Provide the [X, Y] coordinate of the cell's center where the given text is located.  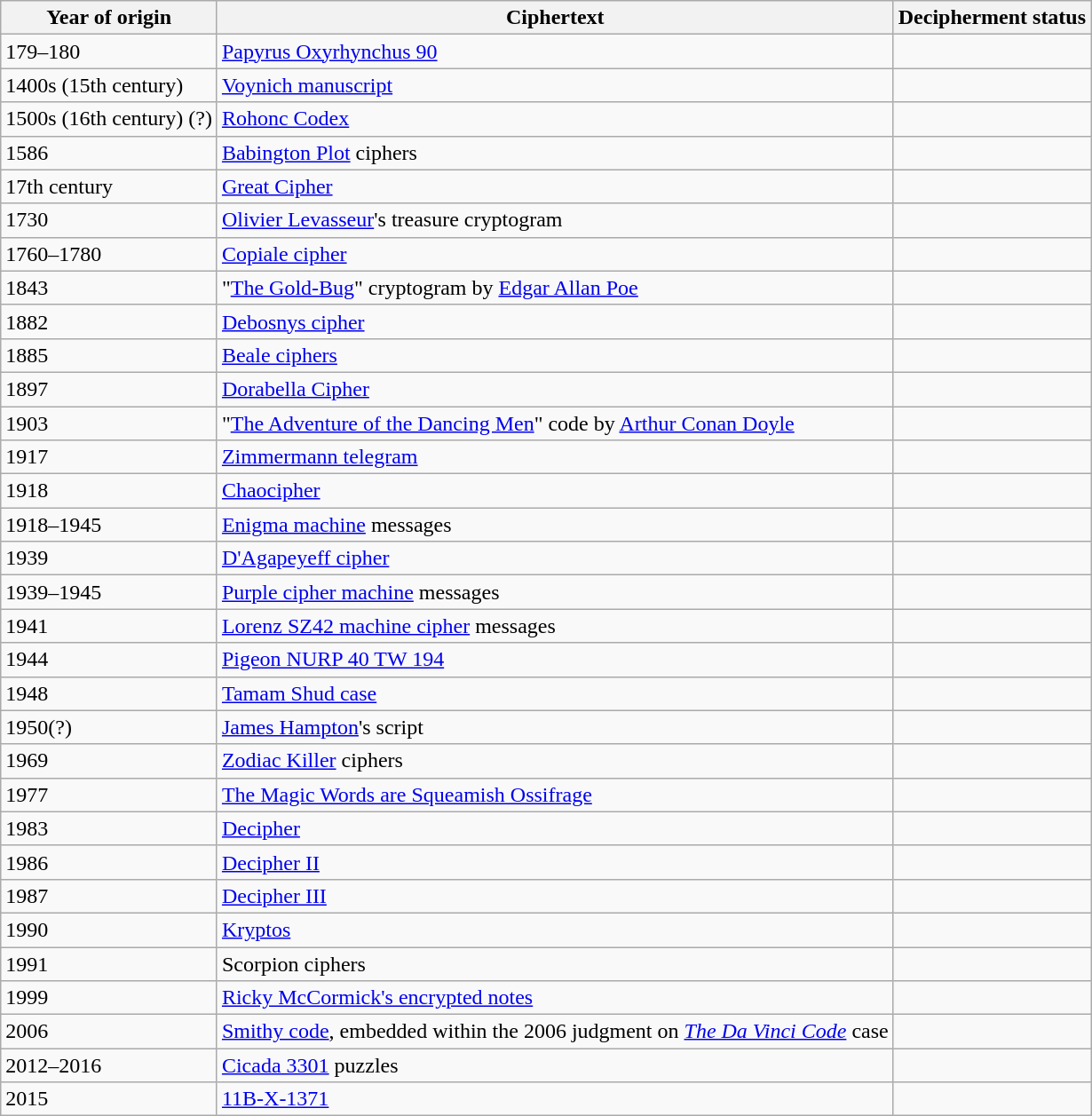
1941 [109, 626]
Tamam Shud case [555, 693]
Olivier Levasseur's treasure cryptogram [555, 220]
1999 [109, 998]
1917 [109, 457]
Decipher II [555, 862]
Decipher III [555, 896]
Dorabella Cipher [555, 389]
Cicada 3301 puzzles [555, 1065]
1400s (15th century) [109, 85]
"The Adventure of the Dancing Men" code by Arthur Conan Doyle [555, 423]
Scorpion ciphers [555, 963]
"The Gold-Bug" cryptogram by Edgar Allan Poe [555, 288]
Ciphertext [555, 18]
1990 [109, 930]
Babington Plot ciphers [555, 153]
D'Agapeyeff cipher [555, 558]
Copiale cipher [555, 254]
17th century [109, 186]
1983 [109, 828]
179–180 [109, 51]
Purple cipher machine messages [555, 592]
Lorenz SZ42 machine cipher messages [555, 626]
Chaocipher [555, 491]
Smithy code, embedded within the 2006 judgment on The Da Vinci Code case [555, 1032]
Enigma machine messages [555, 525]
Kryptos [555, 930]
Debosnys cipher [555, 321]
1843 [109, 288]
1977 [109, 795]
Decipherment status [992, 18]
1948 [109, 693]
11B-X-1371 [555, 1099]
The Magic Words are Squeamish Ossifrage [555, 795]
Great Cipher [555, 186]
1586 [109, 153]
1939–1945 [109, 592]
1986 [109, 862]
2012–2016 [109, 1065]
1897 [109, 389]
Pigeon NURP 40 TW 194 [555, 660]
1882 [109, 321]
1918 [109, 491]
Zodiac Killer ciphers [555, 761]
1939 [109, 558]
1500s (16th century) (?) [109, 119]
1885 [109, 355]
Rohonc Codex [555, 119]
Voynich manuscript [555, 85]
1950(?) [109, 727]
Papyrus Oxyrhynchus 90 [555, 51]
1969 [109, 761]
2015 [109, 1099]
Decipher [555, 828]
1944 [109, 660]
1918–1945 [109, 525]
1987 [109, 896]
1991 [109, 963]
Zimmermann telegram [555, 457]
1730 [109, 220]
James Hampton's script [555, 727]
1903 [109, 423]
1760–1780 [109, 254]
Beale ciphers [555, 355]
2006 [109, 1032]
Year of origin [109, 18]
Ricky McCormick's encrypted notes [555, 998]
